Extract the [x, y] coordinate from the center of the cell holding the provided text.  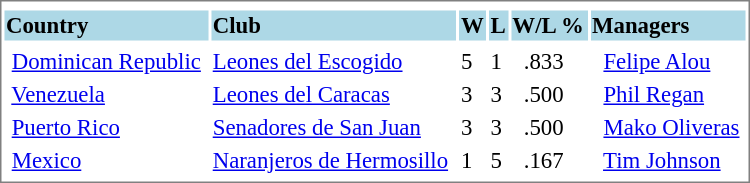
Dominican Republic [106, 61]
Club [334, 25]
.167 [550, 161]
Managers [668, 25]
Senadores de San Juan [334, 127]
Country [106, 25]
W [474, 25]
L [498, 25]
Felipe Alou [668, 61]
Phil Regan [668, 95]
Venezuela [106, 95]
Leones del Escogido [334, 61]
Leones del Caracas [334, 95]
W/L % [550, 25]
Tim Johnson [668, 161]
Naranjeros de Hermosillo [334, 161]
Mexico [106, 161]
.833 [550, 61]
Puerto Rico [106, 127]
Mako Oliveras [668, 127]
